Return the (x, y) coordinate for the center point of the cell that contains the specified text.  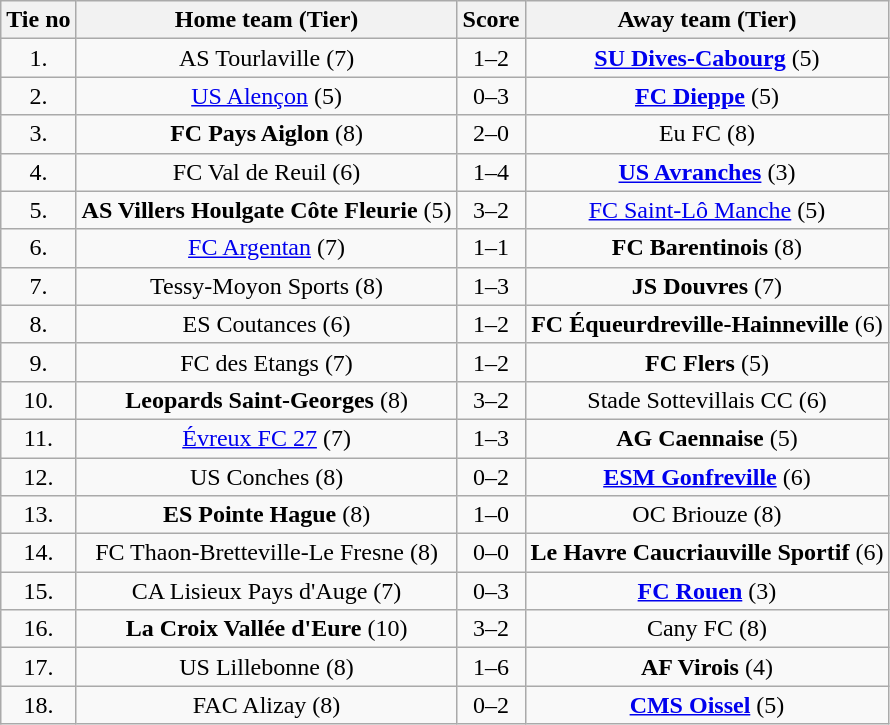
CA Lisieux Pays d'Auge (7) (266, 591)
OC Briouze (8) (707, 515)
US Conches (8) (266, 477)
Stade Sottevillais CC (6) (707, 400)
Away team (Tier) (707, 20)
ES Coutances (6) (266, 324)
FC Val de Reuil (6) (266, 172)
FC Saint-Lô Manche (5) (707, 210)
Le Havre Caucriauville Sportif (6) (707, 553)
Score (491, 20)
10. (38, 400)
0–0 (491, 553)
US Lillebonne (8) (266, 667)
4. (38, 172)
1. (38, 58)
9. (38, 362)
FC Pays Aiglon (8) (266, 134)
AS Tourlaville (7) (266, 58)
6. (38, 248)
FC Dieppe (5) (707, 96)
SU Dives-Cabourg (5) (707, 58)
AG Caennaise (5) (707, 438)
1–0 (491, 515)
13. (38, 515)
12. (38, 477)
Tie no (38, 20)
ESM Gonfreville (6) (707, 477)
FC Flers (5) (707, 362)
16. (38, 629)
18. (38, 705)
ES Pointe Hague (8) (266, 515)
5. (38, 210)
7. (38, 286)
FC Thaon-Bretteville-Le Fresne (8) (266, 553)
FC Argentan (7) (266, 248)
Tessy-Moyon Sports (8) (266, 286)
11. (38, 438)
AS Villers Houlgate Côte Fleurie (5) (266, 210)
15. (38, 591)
AF Virois (4) (707, 667)
Cany FC (8) (707, 629)
17. (38, 667)
8. (38, 324)
2. (38, 96)
CMS Oissel (5) (707, 705)
Eu FC (8) (707, 134)
Home team (Tier) (266, 20)
JS Douvres (7) (707, 286)
2–0 (491, 134)
US Alençon (5) (266, 96)
Leopards Saint-Georges (8) (266, 400)
Évreux FC 27 (7) (266, 438)
1–4 (491, 172)
FAC Alizay (8) (266, 705)
FC des Etangs (7) (266, 362)
FC Barentinois (8) (707, 248)
FC Équeurdreville-Hainneville (6) (707, 324)
1–6 (491, 667)
FC Rouen (3) (707, 591)
14. (38, 553)
La Croix Vallée d'Eure (10) (266, 629)
US Avranches (3) (707, 172)
3. (38, 134)
1–1 (491, 248)
